Return [x, y] of the center of cell containing provided text 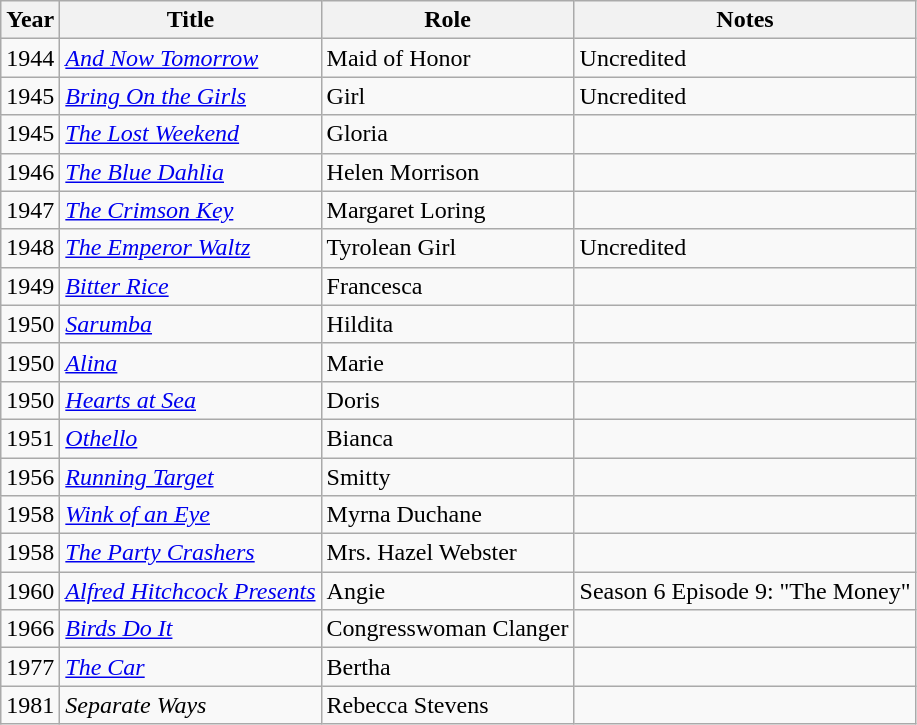
Angie [448, 591]
Bring On the Girls [190, 96]
1944 [30, 58]
Bertha [448, 667]
1947 [30, 210]
Rebecca Stevens [448, 705]
Mrs. Hazel Webster [448, 553]
Role [448, 20]
Notes [745, 20]
Bitter Rice [190, 286]
Maid of Honor [448, 58]
1948 [30, 248]
Year [30, 20]
Myrna Duchane [448, 515]
1977 [30, 667]
Girl [448, 96]
The Crimson Key [190, 210]
1946 [30, 172]
Running Target [190, 477]
1956 [30, 477]
1960 [30, 591]
Margaret Loring [448, 210]
Marie [448, 362]
Othello [190, 438]
Helen Morrison [448, 172]
Smitty [448, 477]
Hildita [448, 324]
Separate Ways [190, 705]
1951 [30, 438]
Tyrolean Girl [448, 248]
Doris [448, 400]
1949 [30, 286]
1966 [30, 629]
Congresswoman Clanger [448, 629]
Sarumba [190, 324]
Francesca [448, 286]
1981 [30, 705]
Title [190, 20]
Birds Do It [190, 629]
Hearts at Sea [190, 400]
The Party Crashers [190, 553]
The Blue Dahlia [190, 172]
Alina [190, 362]
Alfred Hitchcock Presents [190, 591]
The Emperor Waltz [190, 248]
Season 6 Episode 9: "The Money" [745, 591]
The Car [190, 667]
Bianca [448, 438]
Gloria [448, 134]
And Now Tomorrow [190, 58]
Wink of an Eye [190, 515]
The Lost Weekend [190, 134]
